Pinpoint the cell where the given text exists, returning its (x, y) midpoint coordinate. 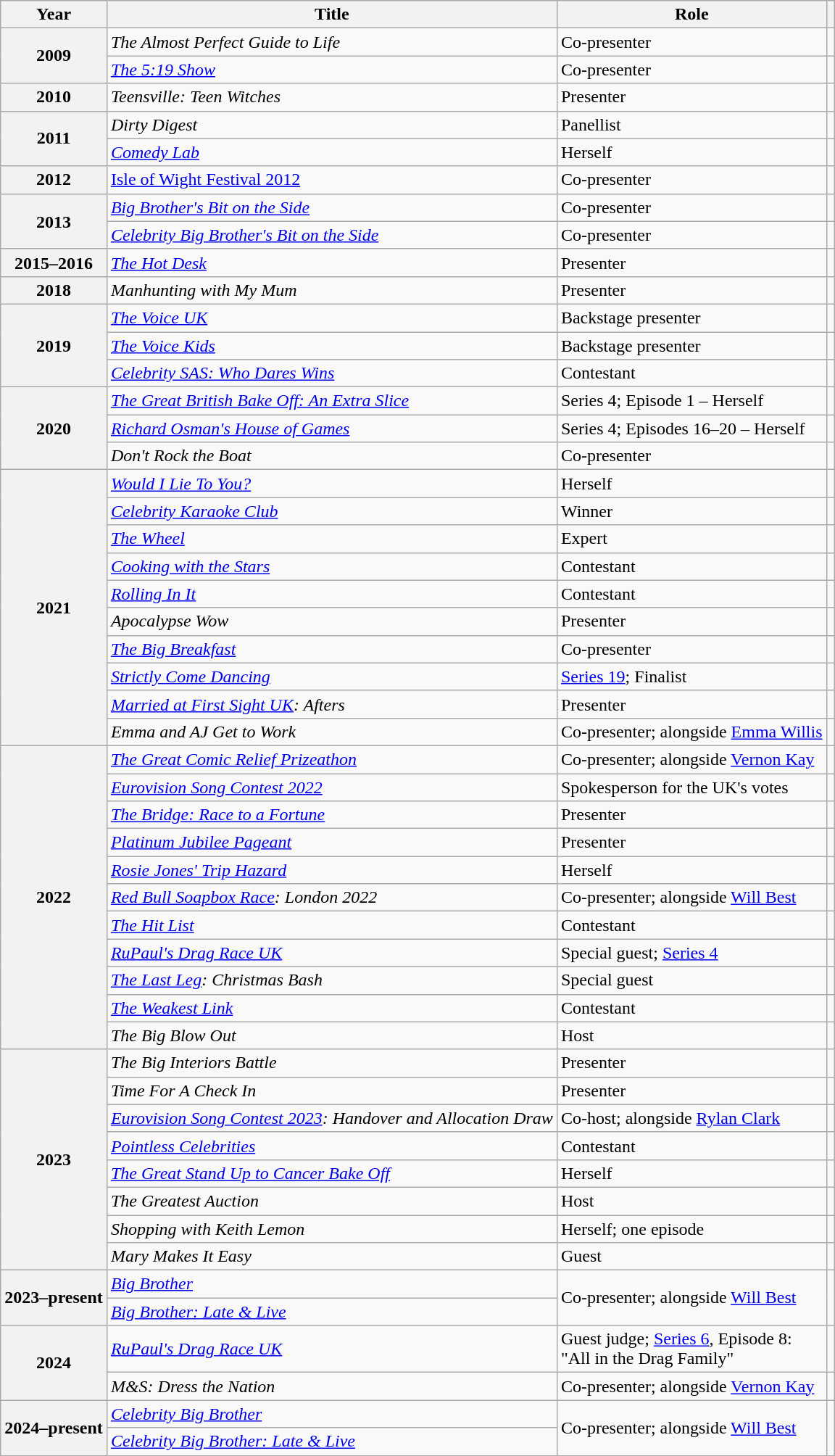
Celebrity Big Brother's Bit on the Side (332, 235)
2024 (54, 1363)
2020 (54, 429)
The Big Breakfast (332, 649)
The Great Stand Up to Cancer Bake Off (332, 1173)
The Big Blow Out (332, 1035)
Co-presenter; alongside Emma Willis (691, 732)
2023 (54, 1159)
Celebrity Karaoke Club (332, 511)
The Great British Bake Off: An Extra Slice (332, 401)
Rosie Jones' Trip Hazard (332, 870)
Panellist (691, 125)
Series 4; Episode 1 – Herself (691, 401)
Emma and AJ Get to Work (332, 732)
Teensville: Teen Witches (332, 97)
M&S: Dress the Nation (332, 1386)
Comedy Lab (332, 152)
Special guest; Series 4 (691, 953)
2024–present (54, 1428)
The Great Comic Relief Prizeathon (332, 759)
The Last Leg: Christmas Bash (332, 980)
The Bridge: Race to a Fortune (332, 815)
Rolling In It (332, 594)
Eurovision Song Contest 2023: Handover and Allocation Draw (332, 1118)
Platinum Jubilee Pageant (332, 843)
2013 (54, 221)
Mary Makes It Easy (332, 1257)
Special guest (691, 980)
Guest (691, 1257)
Celebrity SAS: Who Dares Wins (332, 373)
Winner (691, 511)
Big Brother (332, 1284)
Big Brother: Late & Live (332, 1312)
Expert (691, 539)
The Hit List (332, 925)
Dirty Digest (332, 125)
Married at First Sight UK: Afters (332, 704)
The 5:19 Show (332, 70)
Shopping with Keith Lemon (332, 1229)
2023–present (54, 1298)
Eurovision Song Contest 2022 (332, 787)
Would I Lie To You? (332, 484)
Pointless Celebrities (332, 1146)
Celebrity Big Brother (332, 1414)
2015–2016 (54, 262)
The Weakest Link (332, 1008)
Role (691, 15)
The Almost Perfect Guide to Life (332, 42)
2011 (54, 138)
Apocalypse Wow (332, 621)
Strictly Come Dancing (332, 677)
Manhunting with My Mum (332, 290)
Series 4; Episodes 16–20 – Herself (691, 429)
Herself; one episode (691, 1229)
The Greatest Auction (332, 1201)
Year (54, 15)
2021 (54, 608)
The Wheel (332, 539)
The Big Interiors Battle (332, 1063)
Isle of Wight Festival 2012 (332, 180)
2019 (54, 345)
The Voice Kids (332, 346)
2009 (54, 56)
Series 19; Finalist (691, 677)
Spokesperson for the UK's votes (691, 787)
Don't Rock the Boat (332, 456)
Big Brother's Bit on the Side (332, 207)
Time For A Check In (332, 1091)
2012 (54, 180)
Cooking with the Stars (332, 566)
The Hot Desk (332, 262)
Richard Osman's House of Games (332, 429)
2010 (54, 97)
2018 (54, 290)
Co-host; alongside Rylan Clark (691, 1118)
Guest judge; Series 6, Episode 8:"All in the Drag Family" (691, 1349)
Title (332, 15)
The Voice UK (332, 318)
Red Bull Soapbox Race: London 2022 (332, 898)
2022 (54, 898)
Celebrity Big Brother: Late & Live (332, 1441)
